For the text-containing cell, return its midpoint in (X, Y) coordinate format. 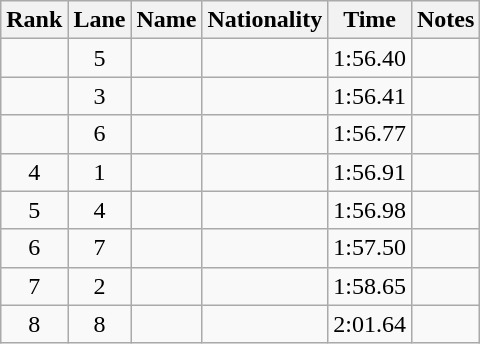
1:56.41 (370, 96)
1 (100, 172)
1:57.50 (370, 248)
Nationality (265, 20)
Rank (34, 20)
3 (100, 96)
Notes (445, 20)
Name (166, 20)
1:56.40 (370, 58)
1:56.91 (370, 172)
Lane (100, 20)
Time (370, 20)
2:01.64 (370, 324)
2 (100, 286)
1:56.77 (370, 134)
1:58.65 (370, 286)
1:56.98 (370, 210)
